From the cell containing the given text, extract its center point as (X, Y) coordinate. 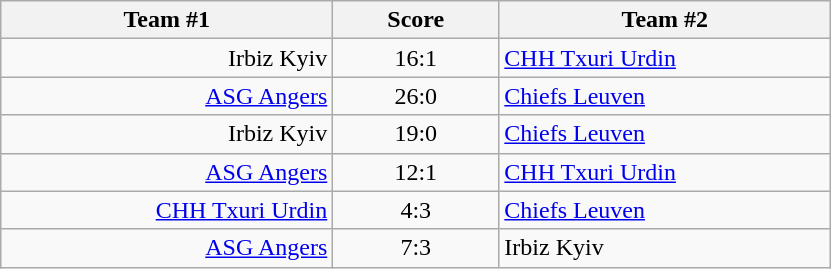
Score (416, 20)
19:0 (416, 134)
Team #1 (167, 20)
12:1 (416, 172)
26:0 (416, 96)
7:3 (416, 248)
Team #2 (665, 20)
16:1 (416, 58)
4:3 (416, 210)
